Capture the cell that displays the provided text and extract its (x, y) central coordinate. 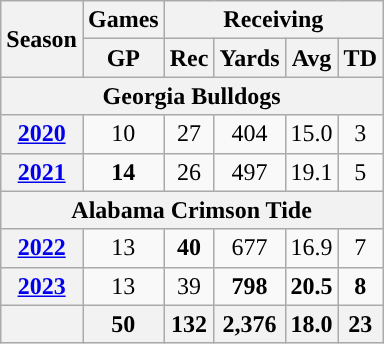
40 (189, 248)
2,376 (250, 324)
677 (250, 248)
404 (250, 134)
7 (360, 248)
798 (250, 286)
19.1 (312, 172)
2022 (42, 248)
18.0 (312, 324)
497 (250, 172)
Season (42, 39)
3 (360, 134)
39 (189, 286)
15.0 (312, 134)
10 (123, 134)
20.5 (312, 286)
8 (360, 286)
Games (123, 20)
GP (123, 58)
26 (189, 172)
Receiving (273, 20)
5 (360, 172)
50 (123, 324)
2021 (42, 172)
16.9 (312, 248)
Avg (312, 58)
TD (360, 58)
2023 (42, 286)
14 (123, 172)
Georgia Bulldogs (192, 96)
132 (189, 324)
Rec (189, 58)
27 (189, 134)
23 (360, 324)
Yards (250, 58)
Alabama Crimson Tide (192, 210)
2020 (42, 134)
